Return the (x, y) coordinate for the center point of the cell that contains the specified text.  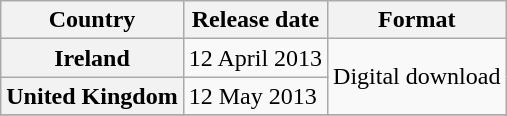
Ireland (92, 58)
United Kingdom (92, 96)
Digital download (417, 77)
12 April 2013 (255, 58)
Release date (255, 20)
Country (92, 20)
Format (417, 20)
12 May 2013 (255, 96)
